Scan for the cell matching the given text and deliver its (X, Y) coordinate at center. 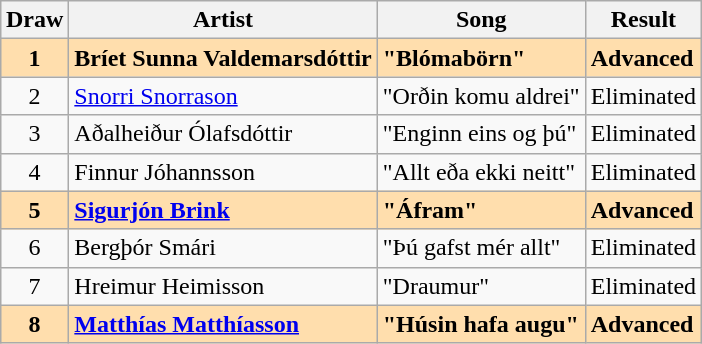
6 (34, 248)
"Húsin hafa augu" (481, 324)
Hreimur Heimisson (223, 286)
Sigurjón Brink (223, 210)
Matthías Matthíasson (223, 324)
7 (34, 286)
Aðalheiður Ólafsdóttir (223, 134)
4 (34, 172)
"Orðin komu aldrei" (481, 96)
Song (481, 20)
8 (34, 324)
5 (34, 210)
Draw (34, 20)
Bríet Sunna Valdemarsdóttir (223, 58)
"Allt eða ekki neitt" (481, 172)
Snorri Snorrason (223, 96)
"Enginn eins og þú" (481, 134)
3 (34, 134)
"Þú gafst mér allt" (481, 248)
"Draumur" (481, 286)
1 (34, 58)
"Áfram" (481, 210)
2 (34, 96)
Finnur Jóhannsson (223, 172)
Result (643, 20)
Artist (223, 20)
Bergþór Smári (223, 248)
"Blómabörn" (481, 58)
